Scan for the cell matching the given text and deliver its [X, Y] coordinate at center. 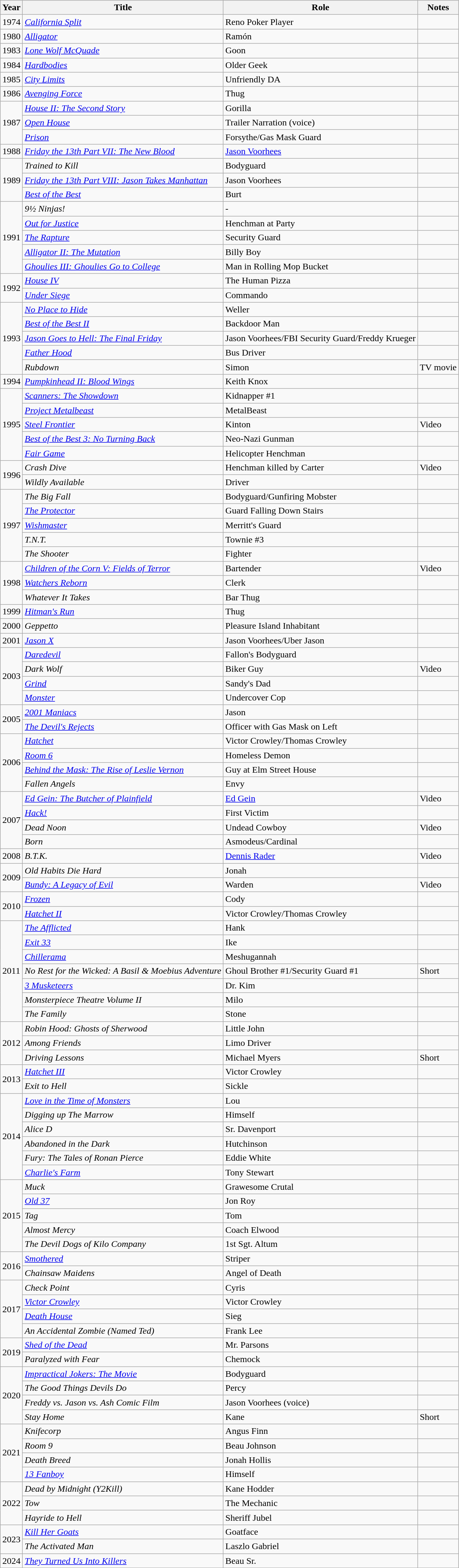
2005 [11, 719]
Kane Hodder [321, 1489]
Abandoned in the Dark [123, 1144]
Robin Hood: Ghosts of Sherwood [123, 1028]
2006 [11, 762]
Room 9 [123, 1446]
House IV [123, 281]
Angel of Death [321, 1273]
Helicopter Henchman [321, 453]
Tow [123, 1503]
Chillerama [123, 957]
1988 [11, 151]
Best of the Best 3: No Turning Back [123, 439]
2010 [11, 906]
2003 [11, 676]
Older Geek [321, 65]
Geppetto [123, 626]
1993 [11, 338]
1996 [11, 475]
The Afflicted [123, 928]
The Big Fall [123, 496]
B.T.K. [123, 856]
Frank Lee [321, 1330]
Tom [321, 1215]
1974 [11, 22]
Lou [321, 1101]
2000 [11, 626]
13 Fanboy [123, 1474]
Under Siege [123, 295]
Kidnapper #1 [321, 396]
Billy Boy [321, 252]
Sieg [321, 1316]
2016 [11, 1266]
2021 [11, 1453]
Biker Guy [321, 669]
Dark Wolf [123, 669]
Jason Voorhees/FBI Security Guard/Freddy Krueger [321, 338]
The Devil's Rejects [123, 727]
- [321, 209]
Kill Her Goats [123, 1532]
Kane [321, 1417]
Hutchinson [321, 1144]
Digging up The Marrow [123, 1115]
Project Metalbeast [123, 410]
Officer with Gas Mask on Left [321, 727]
2024 [11, 1561]
2009 [11, 877]
The Protector [123, 511]
Lone Wolf McQuade [123, 51]
1997 [11, 525]
Goatface [321, 1532]
Driver [321, 482]
Ike [321, 942]
1985 [11, 79]
Townie #3 [321, 540]
Wildly Available [123, 482]
They Turned Us Into Killers [123, 1561]
1987 [11, 122]
MetalBeast [321, 410]
2001 Maniacs [123, 712]
Exit to Hell [123, 1086]
Notes [439, 8]
Almost Mercy [123, 1230]
2019 [11, 1352]
Hack! [123, 813]
Weller [321, 309]
Tag [123, 1215]
2022 [11, 1503]
An Accidental Zombie (Named Ted) [123, 1330]
Forsythe/Gas Mask Guard [321, 137]
Gorilla [321, 108]
Hank [321, 928]
Tony Stewart [321, 1172]
1989 [11, 180]
Unfriendly DA [321, 79]
Hatchet II [123, 914]
Among Friends [123, 1043]
Stay Home [123, 1417]
Fury: The Tales of Ronan Pierce [123, 1158]
Laszlo Gabriel [321, 1546]
Ghoul Brother #1/Security Guard #1 [321, 971]
1992 [11, 288]
Impractical Jokers: The Movie [123, 1374]
Sheriff Jubel [321, 1517]
Backdoor Man [321, 324]
Bartender [321, 568]
Behind the Mask: The Rise of Leslie Vernon [123, 770]
Jonah [321, 870]
Avenging Force [123, 94]
Crash Dive [123, 468]
Keith Knox [321, 381]
Year [11, 8]
Love in the Time of Monsters [123, 1101]
Warden [321, 885]
Shed of the Dead [123, 1345]
The Human Pizza [321, 281]
Trailer Narration (voice) [321, 122]
Friday the 13th Part VIII: Jason Takes Manhattan [123, 180]
2015 [11, 1215]
Merritt's Guard [321, 525]
Meshugannah [321, 957]
2014 [11, 1137]
Knifecorp [123, 1431]
1991 [11, 238]
Children of the Corn V: Fields of Terror [123, 568]
1995 [11, 424]
Friday the 13th Part VII: The New Blood [123, 151]
Old Habits Die Hard [123, 870]
Man in Rolling Mop Bucket [321, 266]
Jason X [123, 640]
Jason [321, 712]
9½ Ninjas! [123, 209]
TV movie [439, 367]
Jason Goes to Hell: The Final Friday [123, 338]
Charlie's Farm [123, 1172]
Cyris [321, 1287]
Alice D [123, 1129]
City Limits [123, 79]
Chemock [321, 1359]
First Victim [321, 813]
1986 [11, 94]
Frozen [123, 899]
Cody [321, 899]
2001 [11, 640]
Stone [321, 1014]
Best of the Best II [123, 324]
2023 [11, 1539]
Hardbodies [123, 65]
1st Sgt. Altum [321, 1244]
Pumpkinhead II: Blood Wings [123, 381]
Open House [123, 122]
Best of the Best [123, 195]
Angus Finn [321, 1431]
1994 [11, 381]
Fallon's Bodyguard [321, 655]
Fair Game [123, 453]
Henchman killed by Carter [321, 468]
Limo Driver [321, 1043]
Muck [123, 1187]
Ramón [321, 36]
The Family [123, 1014]
Undercover Cop [321, 698]
1998 [11, 583]
Monsterpiece Theatre Volume II [123, 1000]
Security Guard [321, 238]
Grind [123, 683]
Mr. Parsons [321, 1345]
3 Musketeers [123, 985]
Title [123, 8]
The Good Things Devils Do [123, 1388]
Guard Falling Down Stairs [321, 511]
The Shooter [123, 554]
Wishmaster [123, 525]
Sr. Davenport [321, 1129]
The Rapture [123, 238]
Bus Driver [321, 353]
Bundy: A Legacy of Evil [123, 885]
Dennis Rader [321, 856]
Ed Gein: The Butcher of Plainfield [123, 798]
Exit 33 [123, 942]
Clerk [321, 583]
House II: The Second Story [123, 108]
Kinton [321, 425]
Daredevil [123, 655]
Little John [321, 1028]
Envy [321, 784]
Freddy vs. Jason vs. Ash Comic Film [123, 1403]
Steel Frontier [123, 425]
Guy at Elm Street House [321, 770]
Coach Elwood [321, 1230]
Commando [321, 295]
Burt [321, 195]
Michael Myers [321, 1057]
Fallen Angels [123, 784]
Out for Justice [123, 223]
Bodyguard/Gunfiring Mobster [321, 496]
2012 [11, 1043]
Rubdown [123, 367]
2017 [11, 1309]
Pleasure Island Inhabitant [321, 626]
Jonah Hollis [321, 1460]
No Rest for the Wicked: A Basil & Moebius Adventure [123, 971]
Trained to Kill [123, 165]
Father Hood [123, 353]
Smothered [123, 1259]
Check Point [123, 1287]
Striper [321, 1259]
2020 [11, 1395]
Whatever It Takes [123, 597]
Chainsaw Maidens [123, 1273]
Born [123, 841]
Dr. Kim [321, 985]
Simon [321, 367]
1980 [11, 36]
Watchers Reborn [123, 583]
Percy [321, 1388]
California Split [123, 22]
Dead by Midnight (Y2Kill) [123, 1489]
Death House [123, 1316]
2011 [11, 971]
Reno Poker Player [321, 22]
Sandy's Dad [321, 683]
Jon Roy [321, 1201]
Room 6 [123, 755]
Asmodeus/Cardinal [321, 841]
The Mechanic [321, 1503]
Hatchet III [123, 1072]
Goon [321, 51]
Milo [321, 1000]
Sickle [321, 1086]
Paralyzed with Fear [123, 1359]
Monster [123, 698]
Beau Sr. [321, 1561]
Eddie White [321, 1158]
Alligator [123, 36]
Jason Voorhees (voice) [321, 1403]
1999 [11, 611]
The Devil Dogs of Kilo Company [123, 1244]
Homeless Demon [321, 755]
Alligator II: The Mutation [123, 252]
Jason Voorhees/Uber Jason [321, 640]
1983 [11, 51]
Ed Gein [321, 798]
Role [321, 8]
Grawesome Crutal [321, 1187]
Henchman at Party [321, 223]
Beau Johnson [321, 1446]
2008 [11, 856]
Old 37 [123, 1201]
2007 [11, 820]
Hitman's Run [123, 611]
Dead Noon [123, 827]
Neo-Nazi Gunman [321, 439]
2013 [11, 1079]
Prison [123, 137]
Bar Thug [321, 597]
Death Breed [123, 1460]
Scanners: The Showdown [123, 396]
T.N.T. [123, 540]
Ghoulies III: Ghoulies Go to College [123, 266]
Hayride to Hell [123, 1517]
Undead Cowboy [321, 827]
The Activated Man [123, 1546]
No Place to Hide [123, 309]
Fighter [321, 554]
Driving Lessons [123, 1057]
Hatchet [123, 741]
1984 [11, 65]
